Output the (X, Y) coordinate of the center of the cell containing the given text.  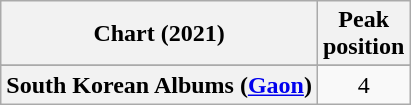
South Korean Albums (Gaon) (160, 85)
Chart (2021) (160, 34)
4 (363, 85)
Peakposition (363, 34)
